Output the [X, Y] coordinate of the center of the cell containing the given text.  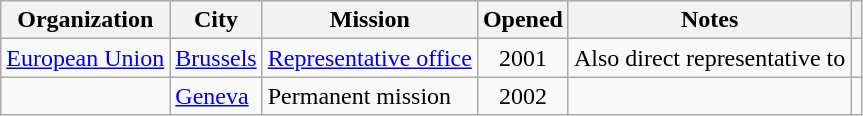
European Union [86, 58]
Representative office [370, 58]
Geneva [216, 96]
2002 [522, 96]
Notes [709, 20]
Also direct representative to [709, 58]
Opened [522, 20]
Permanent mission [370, 96]
2001 [522, 58]
Brussels [216, 58]
Organization [86, 20]
City [216, 20]
Mission [370, 20]
